From the cell containing the given text, extract its center point as [x, y] coordinate. 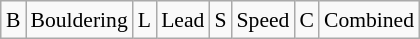
S [220, 20]
L [144, 20]
C [306, 20]
Combined [369, 20]
Bouldering [80, 20]
Lead [182, 20]
Speed [264, 20]
B [14, 20]
